Pinpoint the cell where the given text exists, returning its (X, Y) midpoint coordinate. 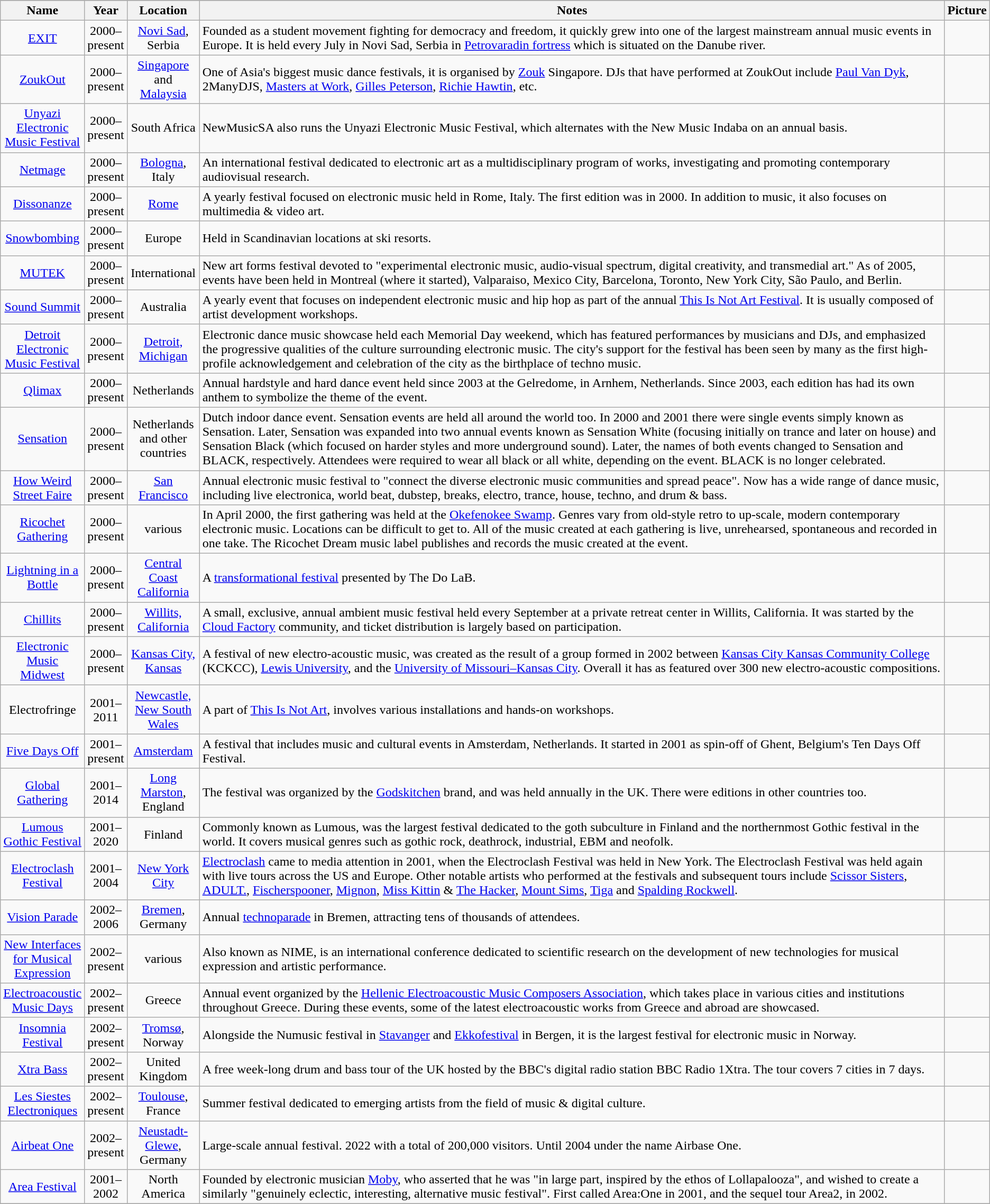
Newcastle, New South Wales (163, 710)
Alongside the Numusic festival in Stavanger and Ekkofestival in Bergen, it is the largest festival for electronic music in Norway. (572, 1034)
North America (163, 1187)
Vision Parade (42, 917)
Picture (967, 11)
Electronic Music Midwest (42, 661)
Ricochet Gathering (42, 529)
How Weird Street Faire (42, 488)
Electroclash Festival (42, 876)
Australia (163, 307)
Kansas City, Kansas (163, 661)
Greece (163, 1000)
Held in Scandinavian locations at ski resorts. (572, 238)
Detroit, Michigan (163, 348)
2001–present (106, 751)
Willits, California (163, 620)
Bologna, Italy (163, 169)
International (163, 273)
Airbeat One (42, 1145)
Location (163, 11)
Amsterdam (163, 751)
Sound Summit (42, 307)
Notes (572, 11)
Chillits (42, 620)
2001–2011 (106, 710)
2001–2020 (106, 834)
Lumous Gothic Festival (42, 834)
NewMusicSA also runs the Unyazi Electronic Music Festival, which alternates with the New Music Indaba on an annual basis. (572, 128)
Year (106, 11)
Toulouse, France (163, 1103)
2001–2004 (106, 876)
Name (42, 11)
Novi Sad, Serbia (163, 38)
Finland (163, 834)
ZoukOut (42, 79)
San Francisco (163, 488)
Les Siestes Electroniques (42, 1103)
A transformational festival presented by The Do LaB. (572, 578)
Europe (163, 238)
New Interfaces for Musical Expression (42, 959)
2001–2002 (106, 1187)
Central Coast California (163, 578)
Bremen, Germany (163, 917)
2001–2014 (106, 793)
Neustadt-Glewe, Germany (163, 1145)
Lightning in a Bottle (42, 578)
Electroacoustic Music Days (42, 1000)
Netherlands and other countries (163, 439)
Sensation (42, 439)
Rome (163, 204)
Xtra Bass (42, 1069)
Summer festival dedicated to emerging artists from the field of music & digital culture. (572, 1103)
Snowbombing (42, 238)
Annual technoparade in Bremen, attracting tens of thousands of attendees. (572, 917)
A part of This Is Not Art, involves various installations and hands-on workshops. (572, 710)
Qlimax (42, 390)
MUTEK (42, 273)
Long Marston, England (163, 793)
New York City (163, 876)
Netmage (42, 169)
Global Gathering (42, 793)
Singapore and Malaysia (163, 79)
The festival was organized by the Godskitchen brand, and was held annually in the UK. There were editions in other countries too. (572, 793)
Unyazi Electronic Music Festival (42, 128)
2002–2006 (106, 917)
A free week-long drum and bass tour of the UK hosted by the BBC's digital radio station BBC Radio 1Xtra. The tour covers 7 cities in 7 days. (572, 1069)
Netherlands (163, 390)
Electrofringe (42, 710)
South Africa (163, 128)
Five Days Off (42, 751)
United Kingdom (163, 1069)
Area Festival (42, 1187)
Tromsø, Norway (163, 1034)
Dissonanze (42, 204)
EXIT (42, 38)
Insomnia Festival (42, 1034)
Detroit Electronic Music Festival (42, 348)
Large-scale annual festival. 2022 with a total of 200,000 visitors. Until 2004 under the name Airbase One. (572, 1145)
